From the cell containing the given text, extract its center point as [x, y] coordinate. 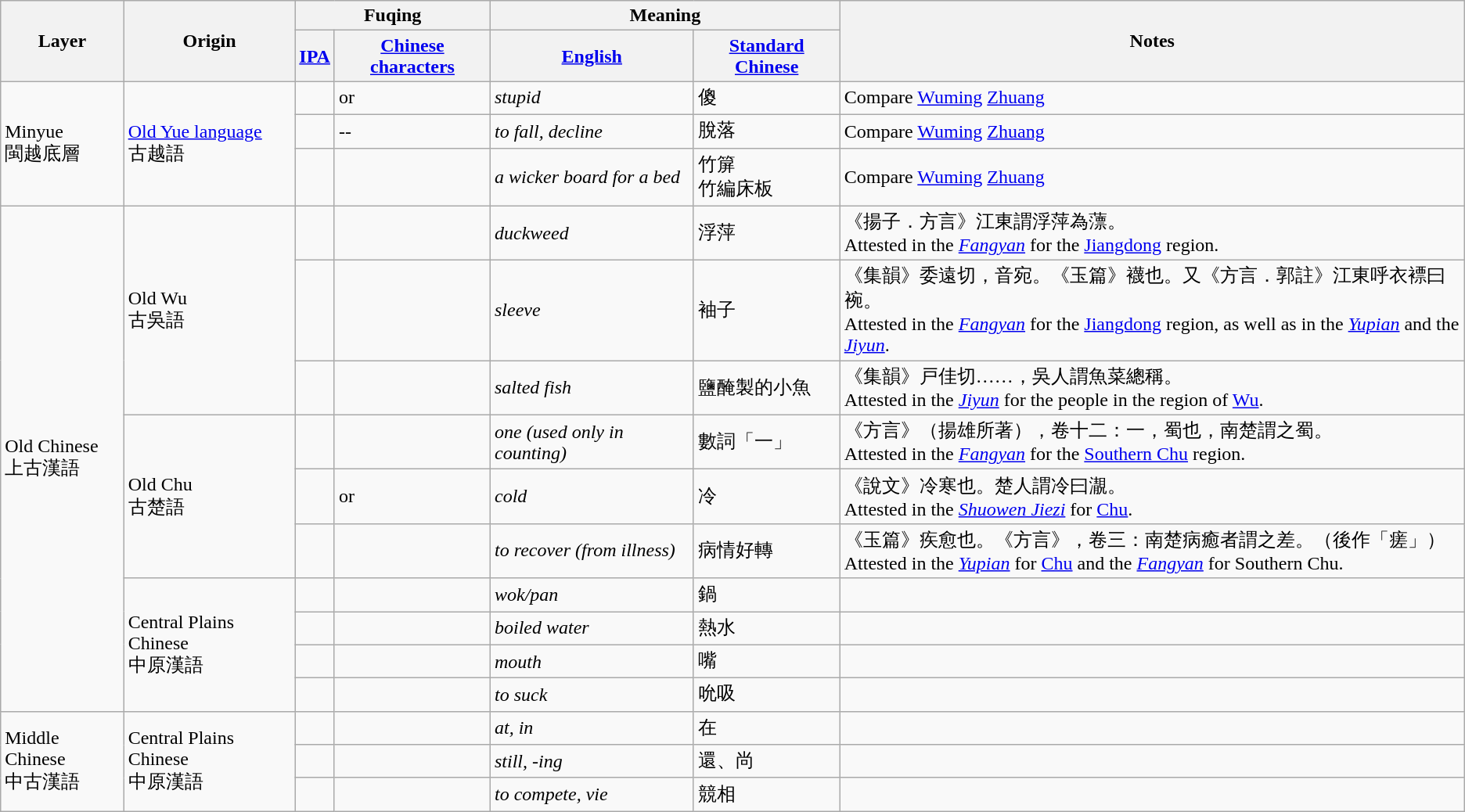
still, -ing [592, 762]
duckweed [592, 233]
wok/pan [592, 595]
one (used only in counting) [592, 442]
Old Chinese 上古漢語 [63, 458]
嘴 [767, 662]
Middle Chinese 中古漢語 [63, 761]
Old Yue language 古越語 [210, 144]
還、尚 [767, 762]
at, in [592, 728]
Meaning [665, 16]
boiled water [592, 629]
to fall, decline [592, 131]
袖子 [767, 311]
競相 [767, 795]
冷 [767, 497]
a wicker board for a bed [592, 177]
Origin [210, 41]
熱水 [767, 629]
Notes [1152, 41]
stupid [592, 99]
傻 [767, 99]
《玉篇》疾愈也。《方言》，卷三：南楚病癒者謂之差。（後作「瘥」） Attested in the Yupian for Chu and the Fangyan for Southern Chu. [1152, 551]
Standard Chinese [767, 56]
在 [767, 728]
《揚子．方言》江東謂浮萍為薸。 Attested in the Fangyan for the Jiangdong region. [1152, 233]
English [592, 56]
Layer [63, 41]
to recover (from illness) [592, 551]
浮萍 [767, 233]
salted fish [592, 388]
《集韻》委遠切，音宛。《玉篇》襪也。又《方言．郭註》江東呼衣褾曰䘼。Attested in the Fangyan for the Jiangdong region, as well as in the Yupian and the Jiyun. [1152, 311]
to compete, vie [592, 795]
sleeve [592, 311]
mouth [592, 662]
《說文》冷寒也。楚人謂冷曰㵾。 Attested in the Shuowen Jiezi for Chu. [1152, 497]
Old Chu 古楚語 [210, 496]
脫落 [767, 131]
cold [592, 497]
IPA [315, 56]
Fuqing [393, 16]
Minyue 閩越底層 [63, 144]
病情好轉 [767, 551]
Chinese characters [412, 56]
-- [412, 131]
竹箳 竹編床板 [767, 177]
鹽醃製的小魚 [767, 388]
鍋 [767, 595]
數詞「一」 [767, 442]
吮吸 [767, 695]
《方言》（揚雄所著），卷十二：一，蜀也，南楚謂之蜀。 Attested in the Fangyan for the Southern Chu region. [1152, 442]
Old Wu 古吳語 [210, 310]
to suck [592, 695]
《集韻》戸佳切……，吳人謂魚菜總稱。 Attested in the Jiyun for the people in the region of Wu. [1152, 388]
